Extract the [X, Y] coordinate from the center of the cell holding the provided text.  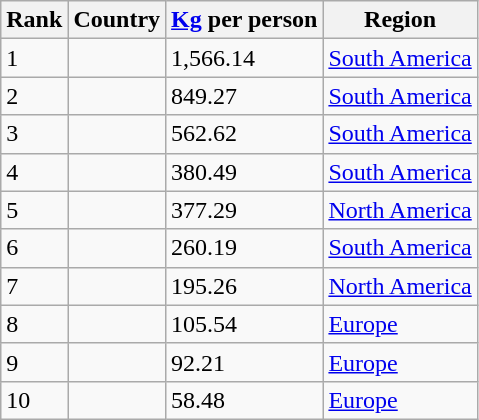
4 [34, 172]
1 [34, 58]
92.21 [244, 362]
7 [34, 286]
3 [34, 134]
1,566.14 [244, 58]
195.26 [244, 286]
849.27 [244, 96]
Kg per person [244, 20]
58.48 [244, 400]
260.19 [244, 248]
377.29 [244, 210]
8 [34, 324]
10 [34, 400]
Country [117, 20]
2 [34, 96]
105.54 [244, 324]
9 [34, 362]
6 [34, 248]
Region [400, 20]
5 [34, 210]
562.62 [244, 134]
380.49 [244, 172]
Rank [34, 20]
